Return (X, Y) of the center of cell containing provided text 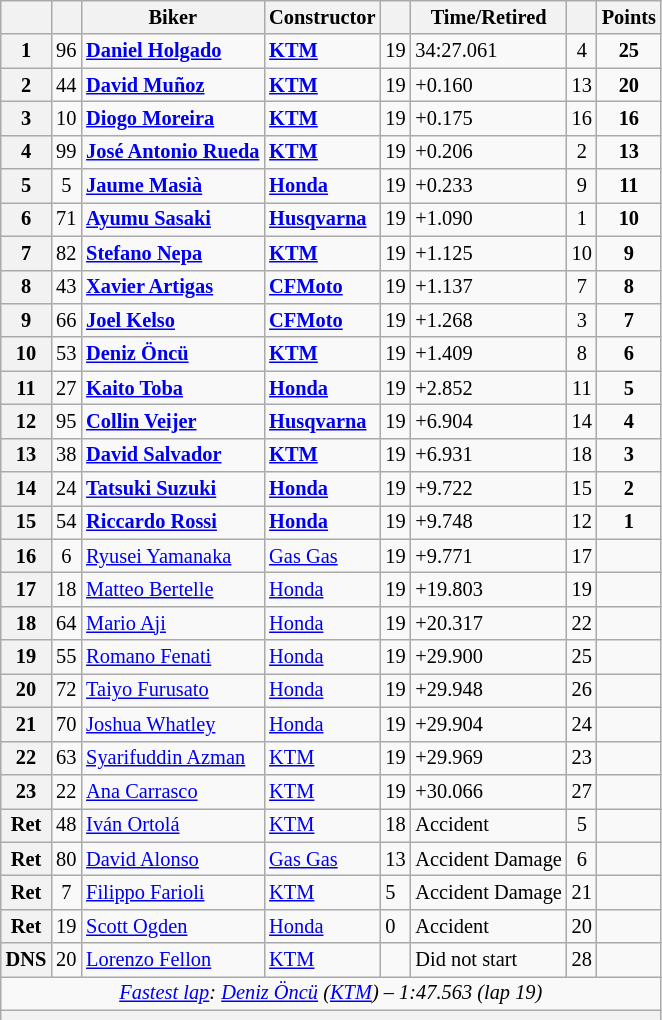
Jaume Masià (172, 186)
+9.748 (488, 522)
53 (66, 354)
+9.771 (488, 556)
DNS (26, 960)
+20.317 (488, 623)
34:27.061 (488, 51)
Filippo Farioli (172, 892)
Collin Veijer (172, 421)
26 (582, 690)
Deniz Öncü (172, 354)
Mario Aji (172, 623)
Syarifuddin Azman (172, 758)
99 (66, 152)
72 (66, 690)
+0.160 (488, 85)
55 (66, 657)
Fastest lap: Deniz Öncü (KTM) – 1:47.563 (lap 19) (331, 993)
+19.803 (488, 589)
0 (395, 926)
+29.900 (488, 657)
38 (66, 455)
+6.904 (488, 421)
+0.233 (488, 186)
Matteo Bertelle (172, 589)
Biker (172, 17)
+1.268 (488, 320)
Kaito Toba (172, 388)
80 (66, 859)
+29.969 (488, 758)
64 (66, 623)
71 (66, 219)
Scott Ogden (172, 926)
+29.948 (488, 690)
95 (66, 421)
28 (582, 960)
+29.904 (488, 724)
+6.931 (488, 455)
David Salvador (172, 455)
David Muñoz (172, 85)
Ayumu Sasaki (172, 219)
82 (66, 253)
Constructor (322, 17)
+9.722 (488, 489)
Xavier Artigas (172, 287)
Time/Retired (488, 17)
63 (66, 758)
Lorenzo Fellon (172, 960)
Ryusei Yamanaka (172, 556)
Taiyo Furusato (172, 690)
+1.137 (488, 287)
+0.206 (488, 152)
54 (66, 522)
96 (66, 51)
Iván Ortolá (172, 825)
Joshua Whatley (172, 724)
Stefano Nepa (172, 253)
Points (629, 17)
José Antonio Rueda (172, 152)
70 (66, 724)
+1.090 (488, 219)
+0.175 (488, 118)
Romano Fenati (172, 657)
44 (66, 85)
Riccardo Rossi (172, 522)
Joel Kelso (172, 320)
Diogo Moreira (172, 118)
+1.125 (488, 253)
David Alonso (172, 859)
+30.066 (488, 791)
48 (66, 825)
Ana Carrasco (172, 791)
Tatsuki Suzuki (172, 489)
43 (66, 287)
+1.409 (488, 354)
+2.852 (488, 388)
Did not start (488, 960)
66 (66, 320)
Daniel Holgado (172, 51)
